Extract the (X, Y) coordinate from the center of the cell holding the provided text.  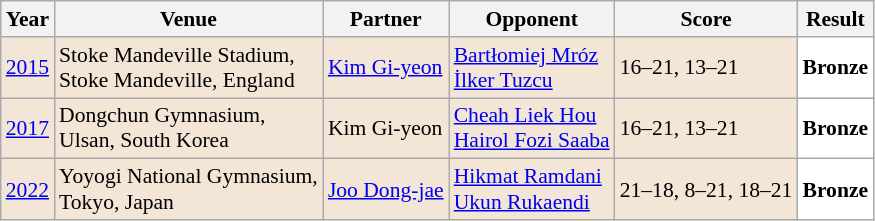
Dongchun Gymnasium,Ulsan, South Korea (188, 128)
2015 (28, 68)
Stoke Mandeville Stadium,Stoke Mandeville, England (188, 68)
Year (28, 19)
Joo Dong-jae (386, 190)
Cheah Liek Hou Hairol Fozi Saaba (532, 128)
Result (835, 19)
2017 (28, 128)
Hikmat Ramdani Ukun Rukaendi (532, 190)
Opponent (532, 19)
2022 (28, 190)
21–18, 8–21, 18–21 (706, 190)
Venue (188, 19)
Yoyogi National Gymnasium,Tokyo, Japan (188, 190)
Bartłomiej Mróz İlker Tuzcu (532, 68)
Partner (386, 19)
Score (706, 19)
